Pinpoint the cell where the given text exists, returning its [x, y] midpoint coordinate. 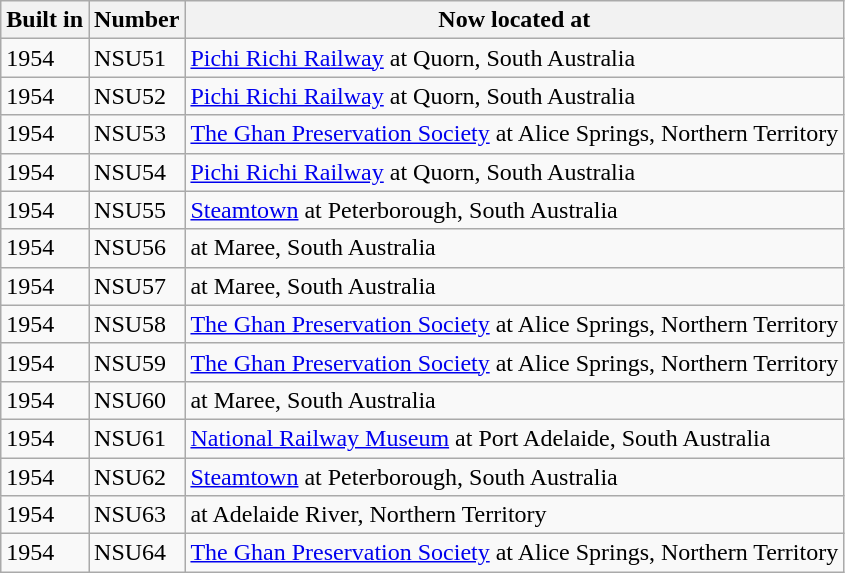
NSU52 [137, 96]
NSU57 [137, 286]
NSU61 [137, 438]
NSU60 [137, 400]
NSU63 [137, 515]
Now located at [514, 20]
NSU62 [137, 477]
NSU55 [137, 210]
NSU53 [137, 134]
NSU54 [137, 172]
NSU59 [137, 362]
NSU51 [137, 58]
Number [137, 20]
NSU56 [137, 248]
Built in [45, 20]
NSU58 [137, 324]
at Adelaide River, Northern Territory [514, 515]
NSU64 [137, 553]
National Railway Museum at Port Adelaide, South Australia [514, 438]
